Return [X, Y] of the center of cell containing provided text 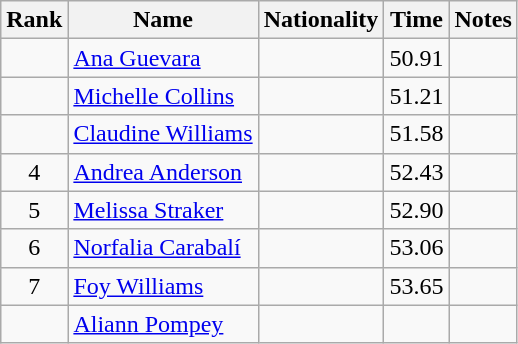
52.43 [416, 172]
53.65 [416, 286]
Time [416, 20]
7 [34, 286]
Michelle Collins [163, 96]
50.91 [416, 58]
Name [163, 20]
5 [34, 210]
Claudine Williams [163, 134]
51.21 [416, 96]
Ana Guevara [163, 58]
6 [34, 248]
4 [34, 172]
Notes [483, 20]
Melissa Straker [163, 210]
Andrea Anderson [163, 172]
Nationality [321, 20]
Foy Williams [163, 286]
52.90 [416, 210]
53.06 [416, 248]
Aliann Pompey [163, 324]
51.58 [416, 134]
Rank [34, 20]
Norfalia Carabalí [163, 248]
